Return the (x, y) coordinate for the center point of the cell that contains the specified text.  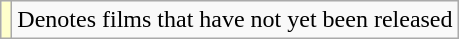
Denotes films that have not yet been released (235, 20)
